Scan for the cell matching the given text and deliver its (x, y) coordinate at center. 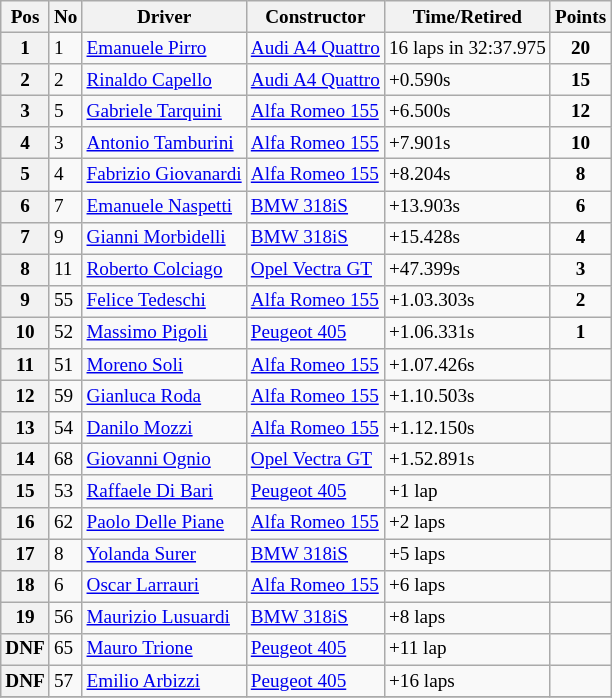
Raffaele Di Bari (164, 491)
Points (580, 17)
+11 lap (467, 649)
+13.903s (467, 206)
53 (66, 491)
+2 laps (467, 523)
+1.07.426s (467, 365)
68 (66, 460)
+15.428s (467, 238)
Rinaldo Capello (164, 80)
55 (66, 301)
56 (66, 618)
+1.10.503s (467, 396)
+6.500s (467, 111)
57 (66, 681)
Antonio Tamburini (164, 143)
+0.590s (467, 80)
54 (66, 428)
13 (26, 428)
+1.03.303s (467, 301)
+8 laps (467, 618)
Danilo Mozzi (164, 428)
+6 laps (467, 586)
Gianluca Roda (164, 396)
+1 lap (467, 491)
+1.52.891s (467, 460)
+1.06.331s (467, 333)
Felice Tedeschi (164, 301)
+47.399s (467, 270)
+8.204s (467, 175)
17 (26, 554)
+1.12.150s (467, 428)
Emanuele Pirro (164, 48)
65 (66, 649)
Gabriele Tarquini (164, 111)
Fabrizio Giovanardi (164, 175)
+16 laps (467, 681)
14 (26, 460)
Emilio Arbizzi (164, 681)
Gianni Morbidelli (164, 238)
Emanuele Naspetti (164, 206)
Giovanni Ognio (164, 460)
18 (26, 586)
Constructor (315, 17)
Yolanda Surer (164, 554)
Oscar Larrauri (164, 586)
Maurizio Lusuardi (164, 618)
No (66, 17)
19 (26, 618)
Driver (164, 17)
Paolo Delle Piane (164, 523)
Time/Retired (467, 17)
51 (66, 365)
Moreno Soli (164, 365)
+5 laps (467, 554)
+7.901s (467, 143)
Massimo Pigoli (164, 333)
62 (66, 523)
Roberto Colciago (164, 270)
16 laps in 32:37.975 (467, 48)
20 (580, 48)
16 (26, 523)
Pos (26, 17)
52 (66, 333)
59 (66, 396)
Mauro Trione (164, 649)
